Return [x, y] of the center of cell containing provided text 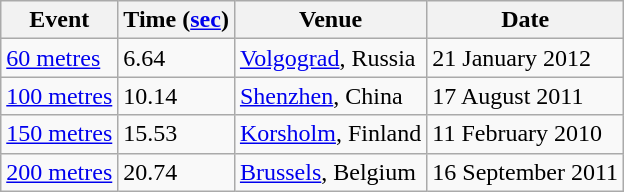
16 September 2011 [526, 172]
200 metres [60, 172]
15.53 [176, 134]
Volgograd, Russia [330, 58]
Venue [330, 20]
Korsholm, Finland [330, 134]
Shenzhen, China [330, 96]
20.74 [176, 172]
100 metres [60, 96]
60 metres [60, 58]
17 August 2011 [526, 96]
Event [60, 20]
Time (sec) [176, 20]
6.64 [176, 58]
21 January 2012 [526, 58]
10.14 [176, 96]
11 February 2010 [526, 134]
Date [526, 20]
Brussels, Belgium [330, 172]
150 metres [60, 134]
